Determine the [X, Y] coordinate at the center of the cell enclosing the given text.  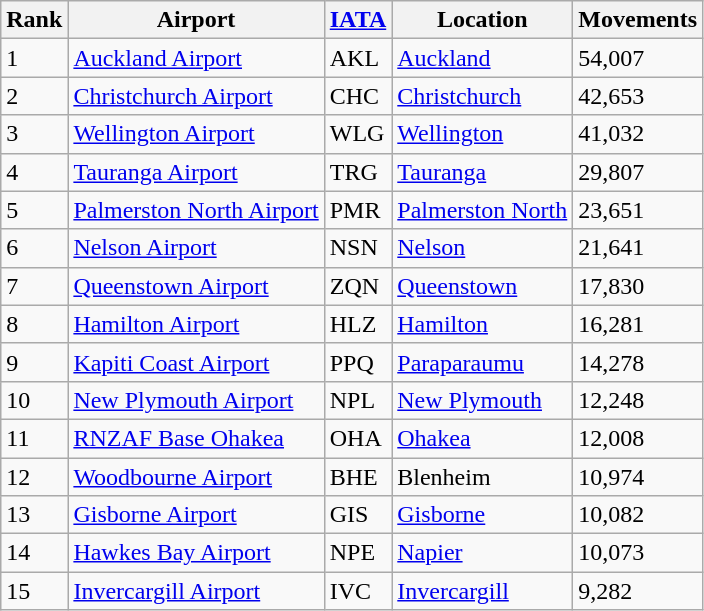
14 [34, 553]
14,278 [638, 362]
11 [34, 438]
15 [34, 591]
2 [34, 96]
10 [34, 400]
RNZAF Base Ohakea [196, 438]
IVC [358, 591]
10,974 [638, 477]
Christchurch [482, 96]
41,032 [638, 134]
12,248 [638, 400]
1 [34, 58]
ZQN [358, 286]
Napier [482, 553]
Hawkes Bay Airport [196, 553]
17,830 [638, 286]
NPE [358, 553]
Auckland [482, 58]
3 [34, 134]
HLZ [358, 324]
Gisborne Airport [196, 515]
9 [34, 362]
Ohakea [482, 438]
4 [34, 172]
Rank [34, 20]
Invercargill Airport [196, 591]
16,281 [638, 324]
Palmerston North [482, 210]
NPL [358, 400]
BHE [358, 477]
CHC [358, 96]
Movements [638, 20]
Kapiti Coast Airport [196, 362]
7 [34, 286]
AKL [358, 58]
Paraparaumu [482, 362]
Woodbourne Airport [196, 477]
Auckland Airport [196, 58]
Tauranga [482, 172]
54,007 [638, 58]
Nelson Airport [196, 248]
29,807 [638, 172]
NSN [358, 248]
IATA [358, 20]
Hamilton Airport [196, 324]
New Plymouth Airport [196, 400]
Queenstown Airport [196, 286]
Hamilton [482, 324]
Airport [196, 20]
10,073 [638, 553]
Christchurch Airport [196, 96]
Location [482, 20]
42,653 [638, 96]
21,641 [638, 248]
Invercargill [482, 591]
Tauranga Airport [196, 172]
Nelson [482, 248]
New Plymouth [482, 400]
8 [34, 324]
13 [34, 515]
6 [34, 248]
Wellington Airport [196, 134]
TRG [358, 172]
PPQ [358, 362]
Blenheim [482, 477]
OHA [358, 438]
23,651 [638, 210]
10,082 [638, 515]
9,282 [638, 591]
12 [34, 477]
5 [34, 210]
Queenstown [482, 286]
GIS [358, 515]
WLG [358, 134]
Gisborne [482, 515]
Palmerston North Airport [196, 210]
PMR [358, 210]
12,008 [638, 438]
Wellington [482, 134]
